Output the (x, y) coordinate of the center of the cell containing the given text.  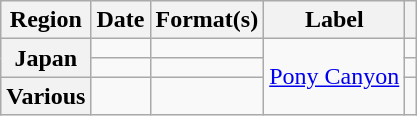
Pony Canyon (334, 77)
Date (120, 20)
Label (334, 20)
Various (46, 96)
Japan (46, 58)
Region (46, 20)
Format(s) (207, 20)
